Pinpoint the cell where the given text exists, returning its [x, y] midpoint coordinate. 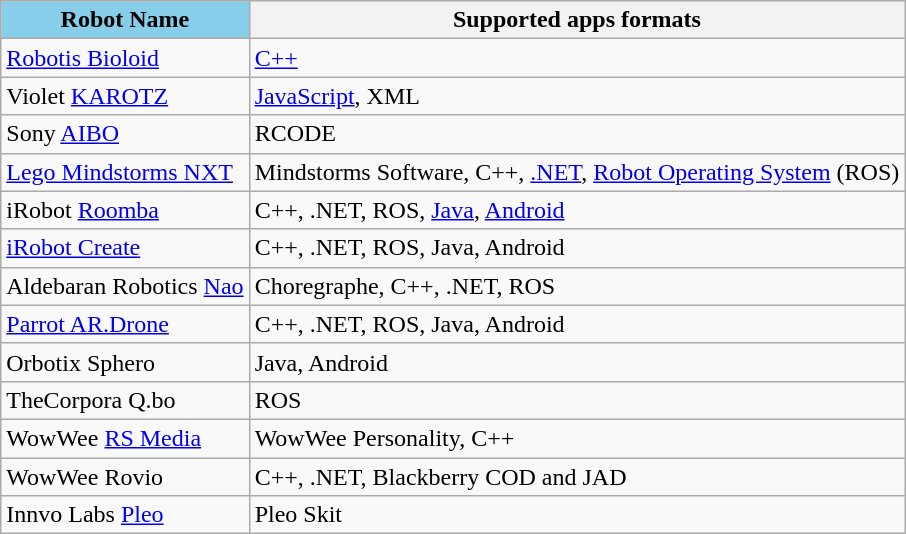
Pleo Skit [577, 515]
RCODE [577, 134]
C++ [577, 58]
iRobot Create [125, 248]
JavaScript, XML [577, 96]
Robot Name [125, 20]
Orbotix Sphero [125, 362]
ROS [577, 400]
Sony AIBO [125, 134]
Choregraphe, C++, .NET, ROS [577, 286]
TheCorpora Q.bo [125, 400]
Aldebaran Robotics Nao [125, 286]
Violet KAROTZ [125, 96]
Mindstorms Software, C++, .NET, Robot Operating System (ROS) [577, 172]
WowWee Rovio [125, 477]
Supported apps formats [577, 20]
iRobot Roomba [125, 210]
Robotis Bioloid [125, 58]
Innvo Labs Pleo [125, 515]
Parrot AR.Drone [125, 324]
Java, Android [577, 362]
WowWee RS Media [125, 438]
C++, .NET, Blackberry COD and JAD [577, 477]
Lego Mindstorms NXT [125, 172]
WowWee Personality, C++ [577, 438]
